Output the (x, y) coordinate of the center of the cell containing the given text.  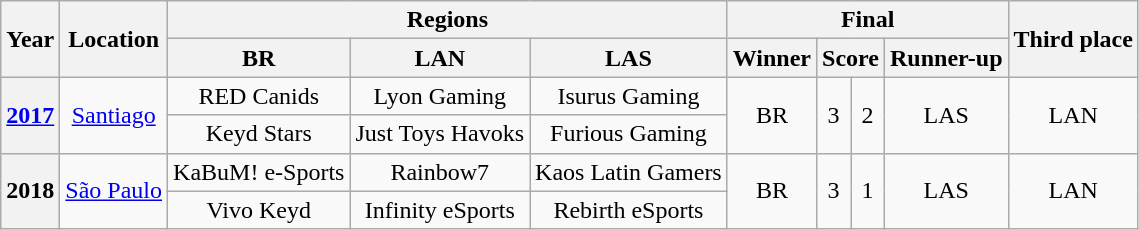
KaBuM! e-Sports (259, 172)
Santiago (114, 115)
Kaos Latin Gamers (629, 172)
Final (868, 20)
Just Toys Havoks (440, 134)
Regions (448, 20)
2017 (30, 115)
Lyon Gaming (440, 96)
Location (114, 39)
Score (851, 58)
Vivo Keyd (259, 210)
Rebirth eSports (629, 210)
Year (30, 39)
Isurus Gaming (629, 96)
1 (867, 191)
Runner-up (946, 58)
RED Canids (259, 96)
2018 (30, 191)
Winner (772, 58)
São Paulo (114, 191)
2 (867, 115)
Furious Gaming (629, 134)
Infinity eSports (440, 210)
Keyd Stars (259, 134)
Rainbow7 (440, 172)
Third place (1073, 39)
